For the text-containing cell, return its midpoint in [X, Y] coordinate format. 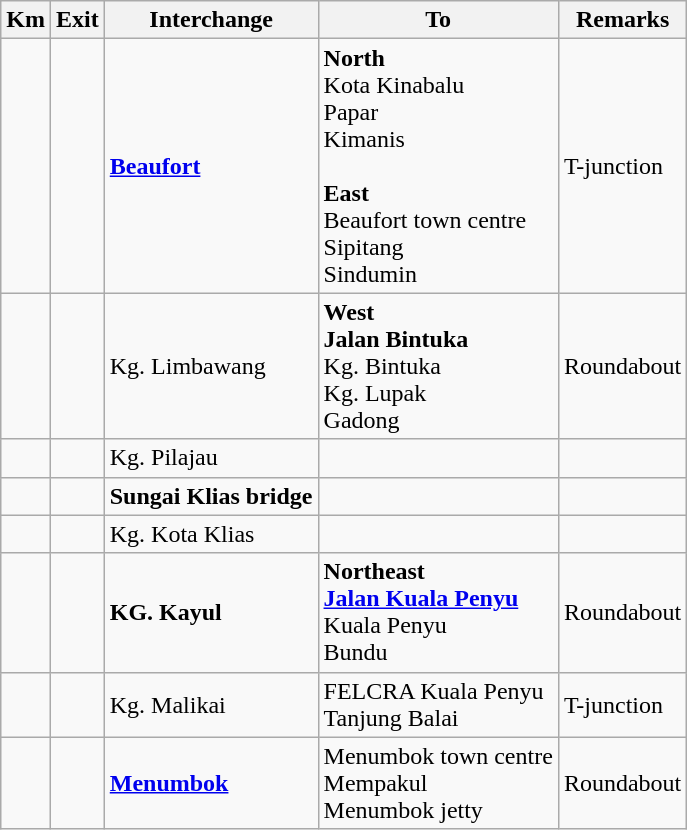
Kg. Malikai [211, 704]
Northeast Jalan Kuala PenyuKuala PenyuBundu [438, 612]
Exit [77, 20]
Remarks [622, 20]
Km [26, 20]
Sungai Klias bridge [211, 496]
Kg. Kota Klias [211, 534]
North Kota Kinabalu Papar KimanisEast Beaufort town centre Sipitang Sindumin [438, 166]
Beaufort [211, 166]
Kg. Limbawang [211, 366]
Menumbok [211, 783]
Interchange [211, 20]
KG. Kayul [211, 612]
Menumbok town centreMempakulMenumbok jetty [438, 783]
FELCRA Kuala PenyuTanjung Balai [438, 704]
WestJalan BintukaKg. BintukaKg. LupakGadong [438, 366]
Kg. Pilajau [211, 458]
To [438, 20]
